Return [x, y] of the center of cell containing provided text 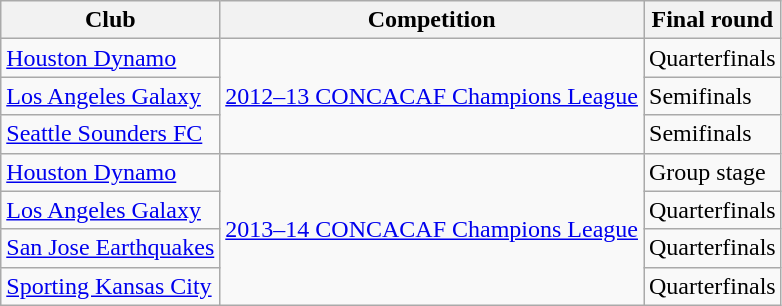
Sporting Kansas City [110, 286]
2012–13 CONCACAF Champions League [432, 96]
Competition [432, 20]
Group stage [713, 172]
San Jose Earthquakes [110, 248]
2013–14 CONCACAF Champions League [432, 229]
Seattle Sounders FC [110, 134]
Club [110, 20]
Final round [713, 20]
